Capture the cell that displays the provided text and extract its [X, Y] central coordinate. 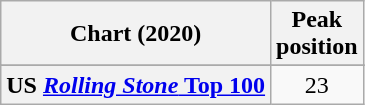
23 [317, 85]
Chart (2020) [136, 34]
Peakposition [317, 34]
US Rolling Stone Top 100 [136, 85]
